Detect which cell encompasses the target text, then output its (x, y) center coordinate. 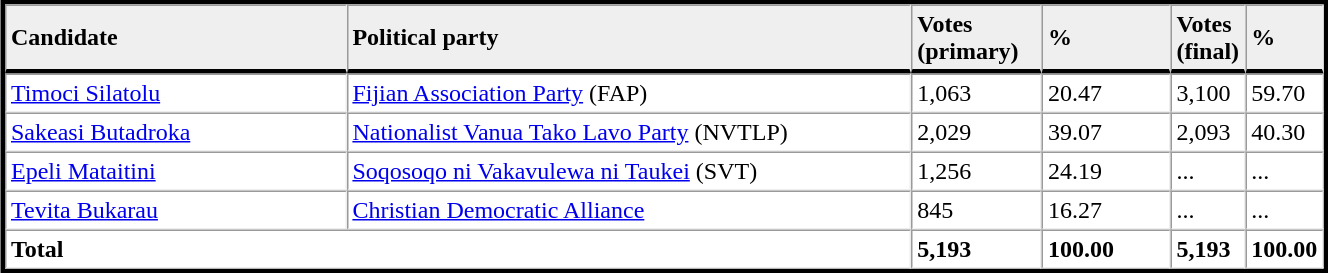
2,093 (1208, 132)
40.30 (1284, 132)
Votes(primary) (976, 38)
Timoci Silatolu (176, 94)
Christian Democratic Alliance (628, 210)
Fijian Association Party (FAP) (628, 94)
59.70 (1284, 94)
Votes(final) (1208, 38)
20.47 (1106, 94)
Nationalist Vanua Tako Lavo Party (NVTLP) (628, 132)
39.07 (1106, 132)
1,063 (976, 94)
1,256 (976, 172)
Political party (628, 38)
2,029 (976, 132)
Sakeasi Butadroka (176, 132)
Total (458, 250)
16.27 (1106, 210)
Candidate (176, 38)
Epeli Mataitini (176, 172)
24.19 (1106, 172)
Soqosoqo ni Vakavulewa ni Taukei (SVT) (628, 172)
3,100 (1208, 94)
845 (976, 210)
Tevita Bukarau (176, 210)
